From the cell containing the given text, extract its center point as [X, Y] coordinate. 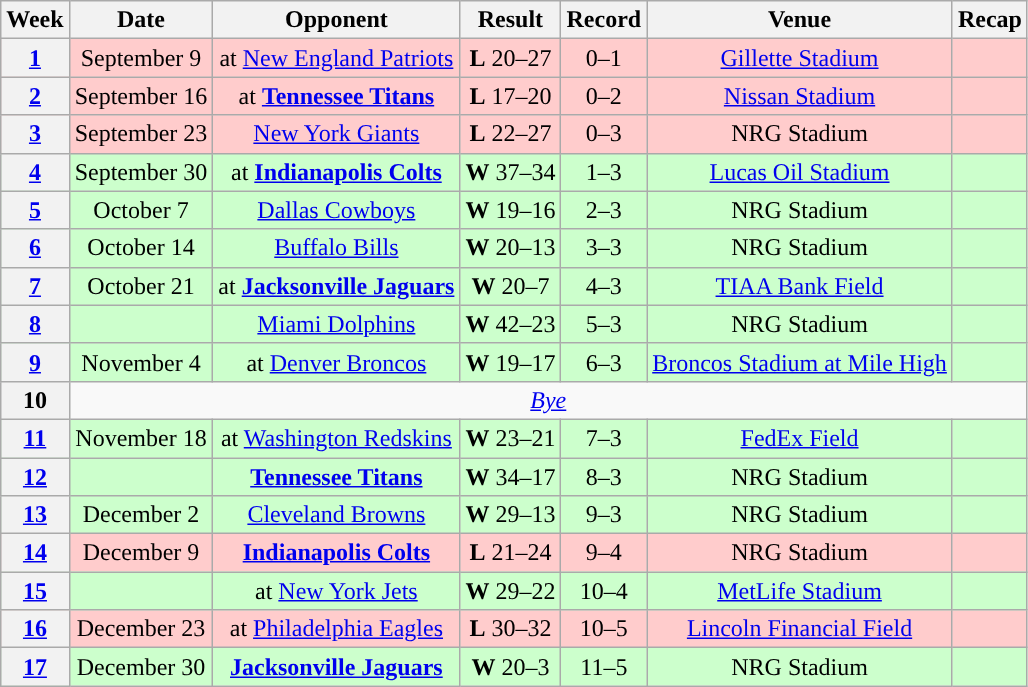
L 21–24 [510, 553]
Date [141, 20]
New York Giants [336, 134]
MetLife Stadium [800, 591]
1–3 [604, 172]
December 30 [141, 667]
at Tennessee Titans [336, 96]
L 22–27 [510, 134]
Opponent [336, 20]
W 23–21 [510, 438]
17 [35, 667]
September 16 [141, 96]
10 [35, 400]
0–3 [604, 134]
Jacksonville Jaguars [336, 667]
at New York Jets [336, 591]
L 30–32 [510, 629]
Record [604, 20]
December 9 [141, 553]
September 30 [141, 172]
Buffalo Bills [336, 248]
W 29–13 [510, 515]
6–3 [604, 362]
Miami Dolphins [336, 324]
W 34–17 [510, 477]
Venue [800, 20]
at Philadelphia Eagles [336, 629]
14 [35, 553]
Broncos Stadium at Mile High [800, 362]
W 20–13 [510, 248]
9–3 [604, 515]
9–4 [604, 553]
8–3 [604, 477]
FedEx Field [800, 438]
at Washington Redskins [336, 438]
W 37–34 [510, 172]
12 [35, 477]
December 2 [141, 515]
at New England Patriots [336, 58]
5 [35, 210]
October 21 [141, 286]
16 [35, 629]
0–2 [604, 96]
Lucas Oil Stadium [800, 172]
11 [35, 438]
W 19–16 [510, 210]
W 42–23 [510, 324]
TIAA Bank Field [800, 286]
November 18 [141, 438]
7–3 [604, 438]
2 [35, 96]
Indianapolis Colts [336, 553]
15 [35, 591]
Week [35, 20]
at Jacksonville Jaguars [336, 286]
November 4 [141, 362]
Gillette Stadium [800, 58]
October 14 [141, 248]
11–5 [604, 667]
September 23 [141, 134]
10–4 [604, 591]
3 [35, 134]
Result [510, 20]
W 20–7 [510, 286]
13 [35, 515]
Tennessee Titans [336, 477]
0–1 [604, 58]
4–3 [604, 286]
Bye [548, 400]
Dallas Cowboys [336, 210]
Recap [990, 20]
2–3 [604, 210]
Lincoln Financial Field [800, 629]
L 20–27 [510, 58]
December 23 [141, 629]
7 [35, 286]
9 [35, 362]
October 7 [141, 210]
W 20–3 [510, 667]
10–5 [604, 629]
Nissan Stadium [800, 96]
W 19–17 [510, 362]
L 17–20 [510, 96]
3–3 [604, 248]
5–3 [604, 324]
September 9 [141, 58]
at Denver Broncos [336, 362]
8 [35, 324]
6 [35, 248]
Cleveland Browns [336, 515]
1 [35, 58]
at Indianapolis Colts [336, 172]
W 29–22 [510, 591]
4 [35, 172]
